Return the (x, y) coordinate for the center point of the cell that contains the specified text.  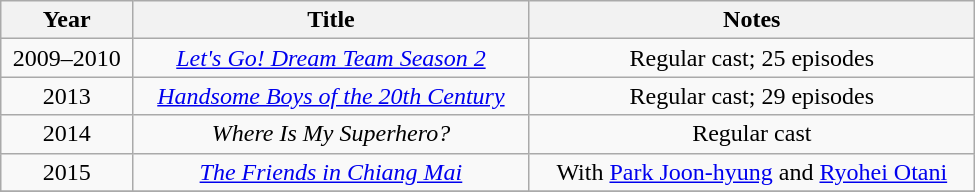
Title (332, 20)
2015 (67, 172)
Let's Go! Dream Team Season 2 (332, 58)
2009–2010 (67, 58)
Regular cast; 29 episodes (752, 96)
With Park Joon-hyung and Ryohei Otani (752, 172)
2013 (67, 96)
Year (67, 20)
Regular cast; 25 episodes (752, 58)
Where Is My Superhero? (332, 134)
Notes (752, 20)
2014 (67, 134)
Handsome Boys of the 20th Century (332, 96)
The Friends in Chiang Mai (332, 172)
Regular cast (752, 134)
